From the cell containing the given text, extract its center point as (X, Y) coordinate. 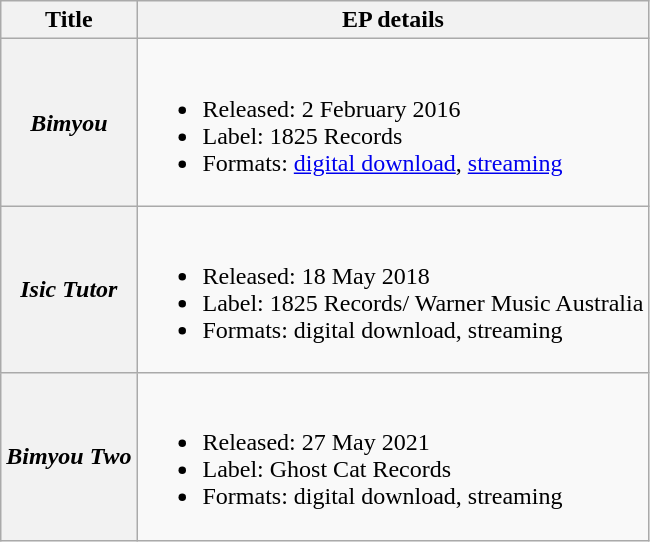
Bimyou (69, 122)
EP details (393, 20)
Title (69, 20)
Isic Tutor (69, 290)
Released: 2 February 2016Label: 1825 RecordsFormats: digital download, streaming (393, 122)
Bimyou Two (69, 456)
Released: 18 May 2018Label: 1825 Records/ Warner Music AustraliaFormats: digital download, streaming (393, 290)
Released: 27 May 2021Label: Ghost Cat RecordsFormats: digital download, streaming (393, 456)
